Locate the cell with the specified text and output its [x, y] center coordinate. 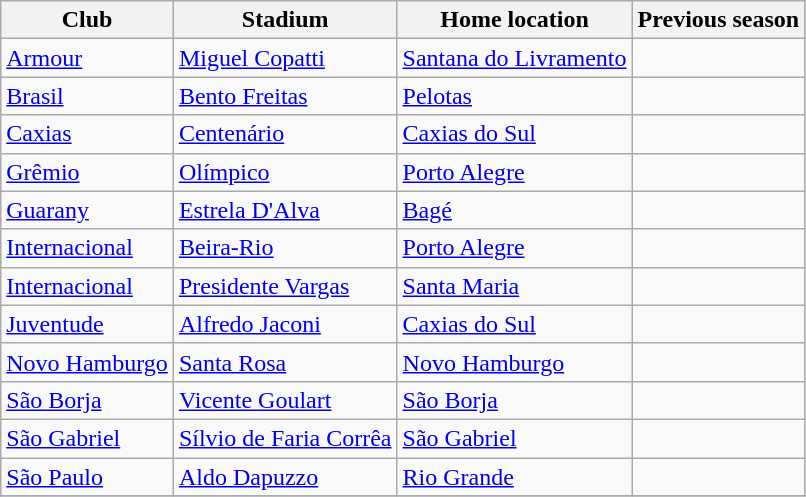
Club [88, 20]
Home location [514, 20]
São Paulo [88, 477]
Olímpico [285, 172]
Grêmio [88, 172]
Juventude [88, 324]
Previous season [718, 20]
Armour [88, 58]
Bento Freitas [285, 96]
Brasil [88, 96]
Centenário [285, 134]
Bagé [514, 210]
Guarany [88, 210]
Beira-Rio [285, 248]
Vicente Goulart [285, 400]
Santa Maria [514, 286]
Presidente Vargas [285, 286]
Caxias [88, 134]
Sílvio de Faria Corrêa [285, 438]
Stadium [285, 20]
Aldo Dapuzzo [285, 477]
Pelotas [514, 96]
Alfredo Jaconi [285, 324]
Miguel Copatti [285, 58]
Rio Grande [514, 477]
Santana do Livramento [514, 58]
Estrela D'Alva [285, 210]
Santa Rosa [285, 362]
